For the text-containing cell, return its midpoint in [x, y] coordinate format. 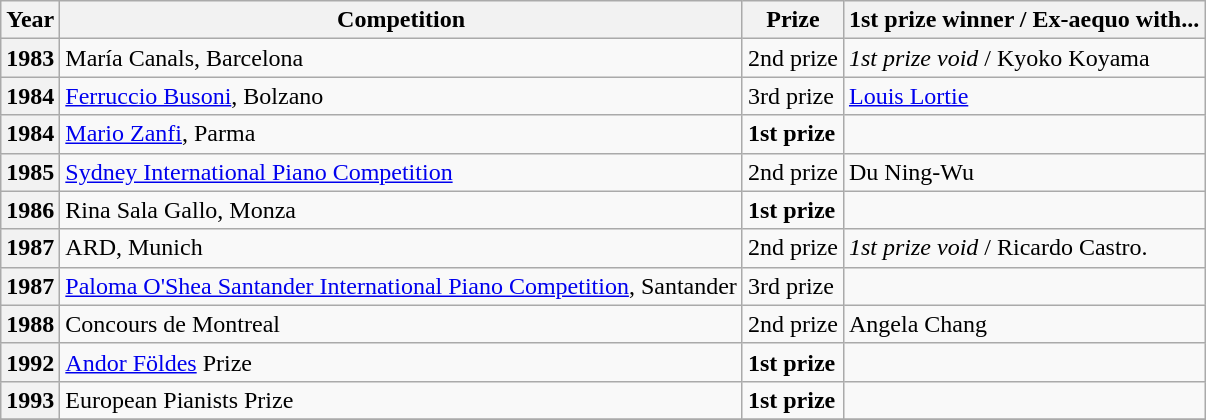
1st prize void / Ricardo Castro. [1024, 248]
European Pianists Prize [402, 400]
Du Ning-Wu [1024, 172]
1st prize winner / Ex-aequo with... [1024, 20]
Prize [792, 20]
1992 [30, 362]
Concours de Montreal [402, 324]
Rina Sala Gallo, Monza [402, 210]
1st prize void / Kyoko Koyama [1024, 58]
Andor Földes Prize [402, 362]
Competition [402, 20]
1993 [30, 400]
Mario Zanfi, Parma [402, 134]
Louis Lortie [1024, 96]
1983 [30, 58]
Ferruccio Busoni, Bolzano [402, 96]
ARD, Munich [402, 248]
1986 [30, 210]
Paloma O'Shea Santander International Piano Competition, Santander [402, 286]
Angela Chang [1024, 324]
Year [30, 20]
1985 [30, 172]
María Canals, Barcelona [402, 58]
Sydney International Piano Competition [402, 172]
1988 [30, 324]
